Find where the given text appears and provide that cell's center as (X, Y) coordinate. 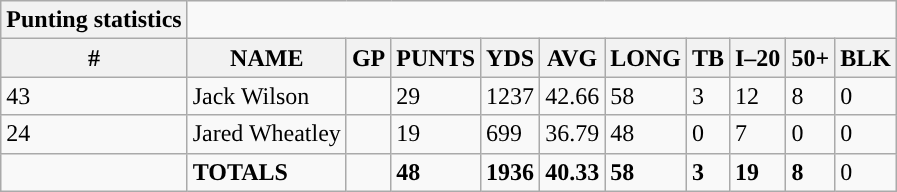
I–20 (757, 58)
43 (94, 96)
36.79 (572, 134)
BLK (866, 58)
42.66 (572, 96)
LONG (646, 58)
40.33 (572, 172)
# (94, 58)
TB (708, 58)
TOTALS (266, 172)
GP (368, 58)
Jared Wheatley (266, 134)
NAME (266, 58)
Punting statistics (94, 20)
7 (757, 134)
AVG (572, 58)
YDS (510, 58)
24 (94, 134)
12 (757, 96)
PUNTS (436, 58)
1237 (510, 96)
29 (436, 96)
699 (510, 134)
Jack Wilson (266, 96)
50+ (810, 58)
1936 (510, 172)
